Detect which cell encompasses the target text, then output its [x, y] center coordinate. 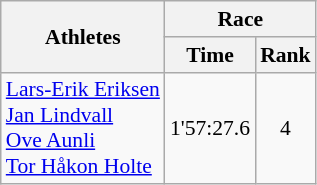
Lars-Erik EriksenJan LindvallOve AunliTor Håkon Holte [83, 128]
Athletes [83, 36]
Rank [286, 55]
Time [210, 55]
4 [286, 128]
Race [240, 19]
1'57:27.6 [210, 128]
